Capture the cell that displays the provided text and extract its [x, y] central coordinate. 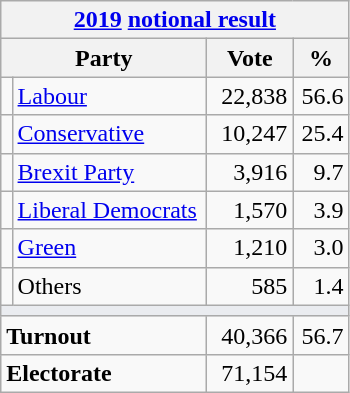
1,210 [250, 248]
1.4 [321, 286]
Party [104, 58]
Liberal Democrats [110, 210]
3.0 [321, 248]
% [321, 58]
3,916 [250, 172]
Others [110, 286]
10,247 [250, 134]
22,838 [250, 96]
Vote [250, 58]
Conservative [110, 134]
585 [250, 286]
9.7 [321, 172]
Labour [110, 96]
56.7 [321, 335]
Brexit Party [110, 172]
2019 notional result [175, 20]
1,570 [250, 210]
Electorate [104, 373]
25.4 [321, 134]
56.6 [321, 96]
3.9 [321, 210]
71,154 [250, 373]
40,366 [250, 335]
Green [110, 248]
Turnout [104, 335]
